Search for the cell housing the specified text and yield its (x, y) center coordinate. 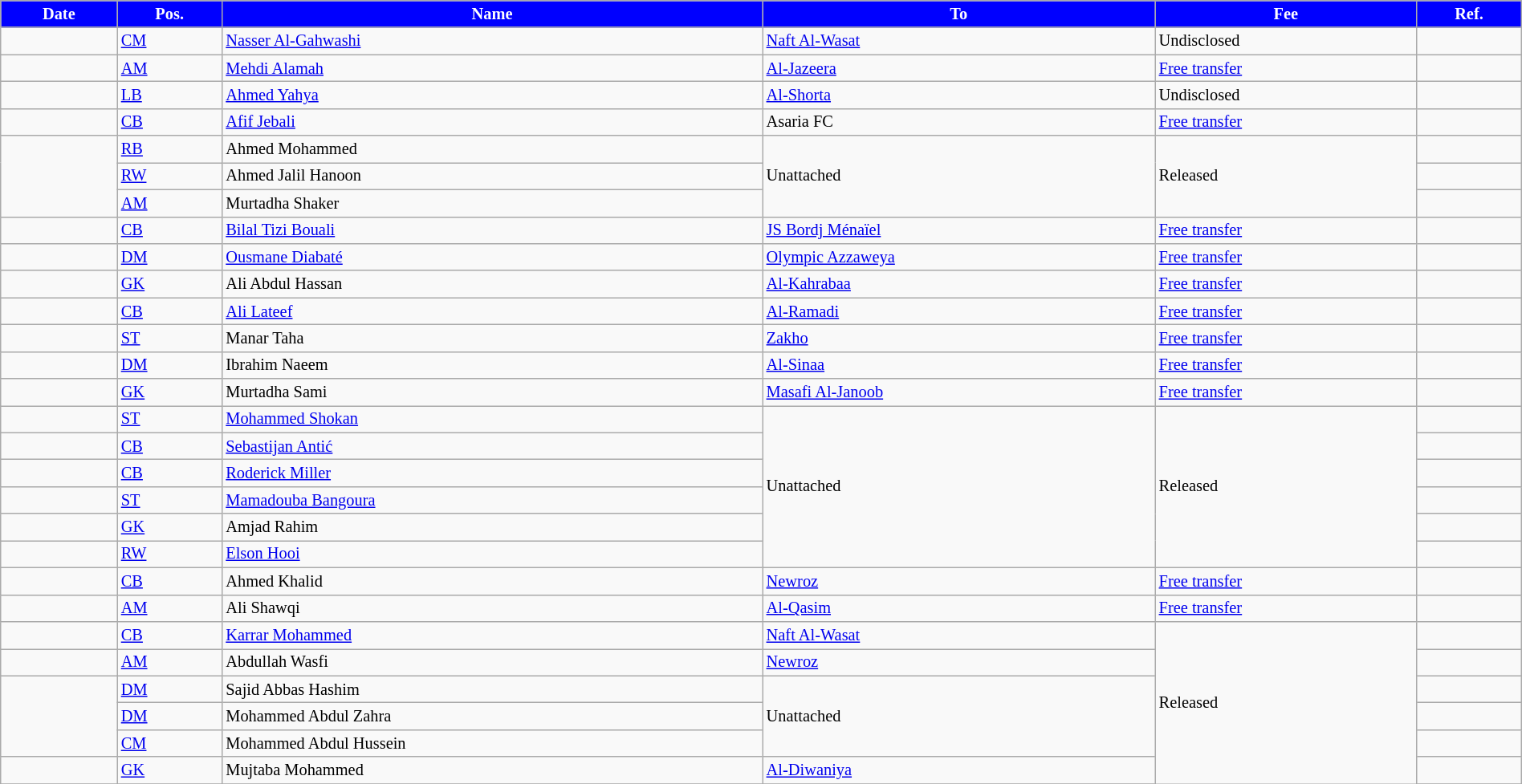
Bilal Tizi Bouali (491, 230)
Ref. (1469, 14)
Al-Qasim (958, 608)
Sajid Abbas Hashim (491, 689)
Elson Hooi (491, 554)
Al-Shorta (958, 95)
Asaria FC (958, 122)
Afif Jebali (491, 122)
Ahmed Khalid (491, 581)
Karrar Mohammed (491, 635)
Mehdi Alamah (491, 68)
Al-Sinaa (958, 365)
Abdullah Wasfi (491, 662)
Al-Kahrabaa (958, 284)
Mohammed Shokan (491, 419)
Murtadha Shaker (491, 203)
RB (170, 149)
Amjad Rahim (491, 527)
Fee (1286, 14)
Date (59, 14)
Mamadouba Bangoura (491, 500)
Ahmed Yahya (491, 95)
To (958, 14)
Al-Ramadi (958, 311)
Olympic Azzaweya (958, 257)
Mohammed Abdul Hussein (491, 743)
LB (170, 95)
Manar Taha (491, 338)
Murtadha Sami (491, 392)
JS Bordj Ménaïel (958, 230)
Name (491, 14)
Ahmed Mohammed (491, 149)
Masafi Al-Janoob (958, 392)
Roderick Miller (491, 473)
Mohammed Abdul Zahra (491, 716)
Ahmed Jalil Hanoon (491, 176)
Sebastijan Antić (491, 446)
Mujtaba Mohammed (491, 770)
Ibrahim Naeem (491, 365)
Ali Abdul Hassan (491, 284)
Al-Jazeera (958, 68)
Ousmane Diabaté (491, 257)
Pos. (170, 14)
Al-Diwaniya (958, 770)
Ali Shawqi (491, 608)
Ali Lateef (491, 311)
Zakho (958, 338)
Nasser Al-Gahwashi (491, 41)
